Determine the [X, Y] coordinate at the center of the cell enclosing the given text.  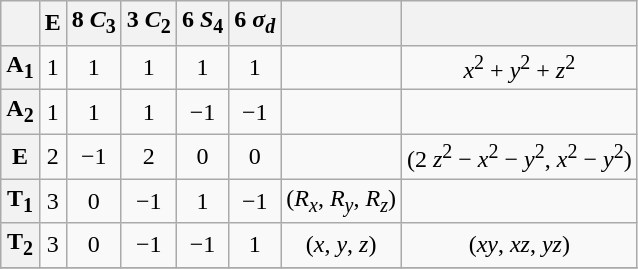
(2 z2 − x2 − y2, x2 − y2) [519, 156]
A1 [20, 68]
x2 + y2 + z2 [519, 68]
(xy, xz, yz) [519, 245]
A2 [20, 112]
T2 [20, 245]
(Rx, Ry, Rz) [342, 201]
T1 [20, 201]
3 C2 [148, 23]
8 C3 [94, 23]
6 σd [255, 23]
(x, y, z) [342, 245]
6 S4 [202, 23]
